Determine the (X, Y) coordinate at the center of the cell enclosing the given text.  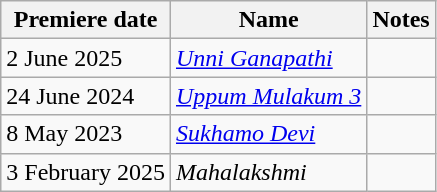
3 February 2025 (86, 172)
Uppum Mulakum 3 (268, 96)
Name (268, 20)
8 May 2023 (86, 134)
Sukhamo Devi (268, 134)
Unni Ganapathi (268, 58)
2 June 2025 (86, 58)
24 June 2024 (86, 96)
Premiere date (86, 20)
Mahalakshmi (268, 172)
Notes (401, 20)
